Detect which cell encompasses the target text, then output its [x, y] center coordinate. 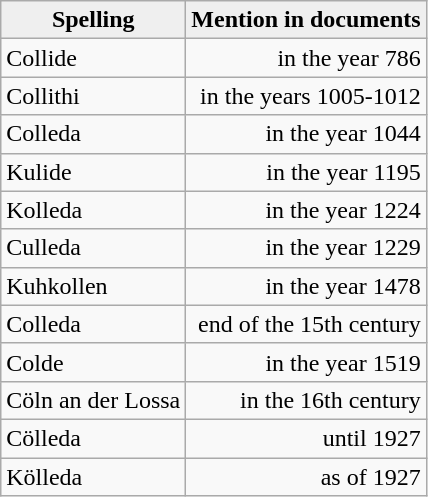
Collide [94, 58]
in the year 1519 [306, 362]
in the year 1229 [306, 248]
as of 1927 [306, 477]
in the year 1195 [306, 172]
in the year 1478 [306, 286]
in the year 1224 [306, 210]
Kuhkollen [94, 286]
Kulide [94, 172]
Kölleda [94, 477]
Kolleda [94, 210]
in the years 1005-1012 [306, 96]
Colde [94, 362]
until 1927 [306, 438]
in the 16th century [306, 400]
Spelling [94, 20]
Cöln an der Lossa [94, 400]
in the year 1044 [306, 134]
Cölleda [94, 438]
Collithi [94, 96]
Mention in documents [306, 20]
end of the 15th century [306, 324]
in the year 786 [306, 58]
Culleda [94, 248]
